Pinpoint the cell where the given text exists, returning its (x, y) midpoint coordinate. 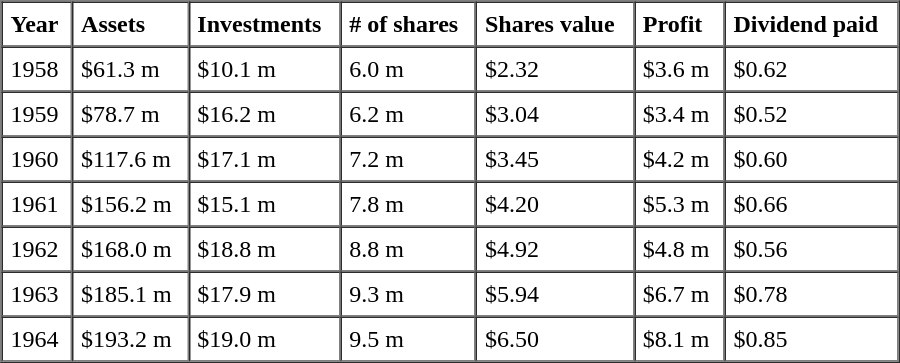
$17.9 m (264, 294)
$16.2 m (264, 114)
9.5 m (408, 338)
$10.1 m (264, 68)
1964 (38, 338)
$0.78 (811, 294)
$5.3 m (680, 204)
1962 (38, 248)
$8.1 m (680, 338)
$0.85 (811, 338)
$5.94 (555, 294)
6.0 m (408, 68)
9.3 m (408, 294)
1959 (38, 114)
$4.20 (555, 204)
Assets (130, 24)
$6.50 (555, 338)
$4.8 m (680, 248)
Year (38, 24)
Dividend paid (811, 24)
1961 (38, 204)
$78.7 m (130, 114)
7.2 m (408, 158)
Shares value (555, 24)
$0.52 (811, 114)
$193.2 m (130, 338)
1958 (38, 68)
$0.56 (811, 248)
$2.32 (555, 68)
$6.7 m (680, 294)
$0.60 (811, 158)
$15.1 m (264, 204)
$4.2 m (680, 158)
$61.3 m (130, 68)
$3.6 m (680, 68)
$0.66 (811, 204)
$168.0 m (130, 248)
$185.1 m (130, 294)
1963 (38, 294)
$3.04 (555, 114)
$17.1 m (264, 158)
# of shares (408, 24)
$18.8 m (264, 248)
Investments (264, 24)
1960 (38, 158)
$156.2 m (130, 204)
Profit (680, 24)
8.8 m (408, 248)
$19.0 m (264, 338)
$117.6 m (130, 158)
$3.4 m (680, 114)
6.2 m (408, 114)
7.8 m (408, 204)
$0.62 (811, 68)
$4.92 (555, 248)
$3.45 (555, 158)
